Detect which cell encompasses the target text, then output its [x, y] center coordinate. 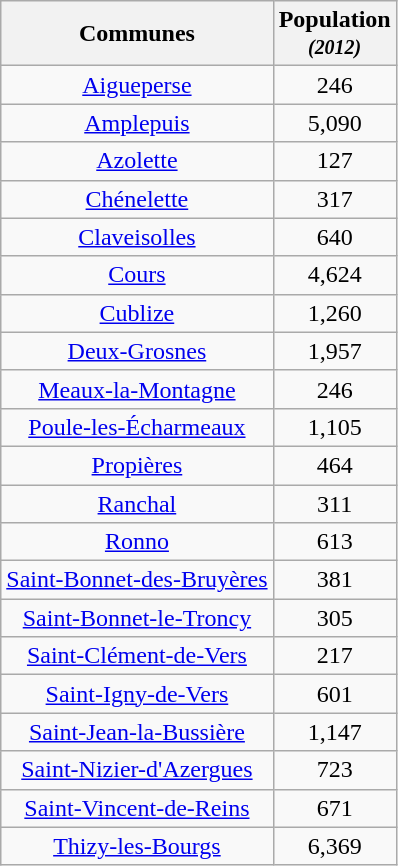
601 [334, 694]
Cours [137, 275]
311 [334, 503]
Poule-les-Écharmeaux [137, 427]
127 [334, 161]
Chénelette [137, 199]
6,369 [334, 846]
1,260 [334, 313]
5,090 [334, 123]
Ronno [137, 542]
723 [334, 770]
Saint-Nizier-d'Azergues [137, 770]
4,624 [334, 275]
Ranchal [137, 503]
Propières [137, 465]
1,105 [334, 427]
Deux-Grosnes [137, 351]
Cublize [137, 313]
671 [334, 808]
Saint-Bonnet-des-Bruyères [137, 580]
Saint-Bonnet-le-Troncy [137, 618]
Saint-Jean-la-Bussière [137, 732]
Saint-Clément-de-Vers [137, 656]
Saint-Igny-de-Vers [137, 694]
Claveisolles [137, 237]
640 [334, 237]
Communes [137, 34]
Thizy-les-Bourgs [137, 846]
217 [334, 656]
305 [334, 618]
464 [334, 465]
Amplepuis [137, 123]
381 [334, 580]
613 [334, 542]
1,957 [334, 351]
1,147 [334, 732]
Aigueperse [137, 85]
317 [334, 199]
Meaux-la-Montagne [137, 389]
Azolette [137, 161]
Population(2012) [334, 34]
Saint-Vincent-de-Reins [137, 808]
